Provide the (X, Y) coordinate of the cell's center where the given text is located.  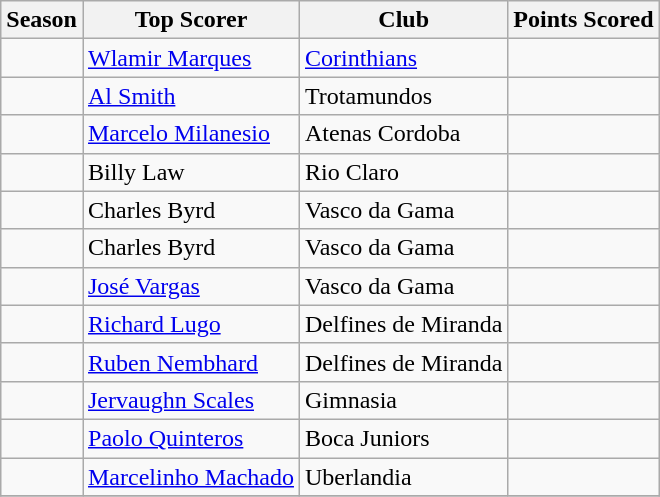
Uberlandia (403, 477)
Atenas Cordoba (403, 134)
Wlamir Marques (190, 58)
Points Scored (584, 20)
Boca Juniors (403, 438)
Rio Claro (403, 172)
Marcelinho Machado (190, 477)
Marcelo Milanesio (190, 134)
Richard Lugo (190, 324)
Season (42, 20)
Trotamundos (403, 96)
Jervaughn Scales (190, 400)
Gimnasia (403, 400)
Paolo Quinteros (190, 438)
José Vargas (190, 286)
Ruben Nembhard (190, 362)
Al Smith (190, 96)
Top Scorer (190, 20)
Billy Law (190, 172)
Club (403, 20)
Corinthians (403, 58)
